Determine the (x, y) coordinate at the center of the cell enclosing the given text.  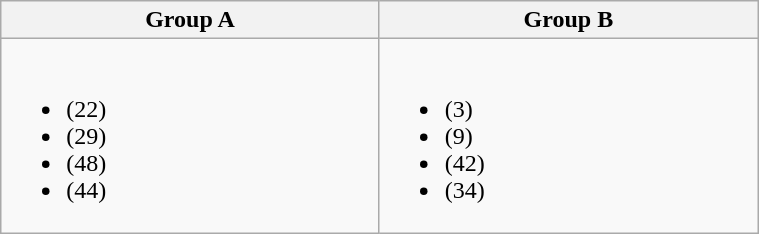
Group A (190, 20)
(3) (9) (42) (34) (568, 136)
(22) (29) (48) (44) (190, 136)
Group B (568, 20)
